From the cell containing the given text, extract its center point as [X, Y] coordinate. 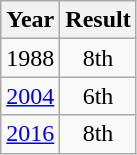
6th [98, 96]
1988 [30, 58]
Result [98, 20]
Year [30, 20]
2016 [30, 134]
2004 [30, 96]
